Detect which cell encompasses the target text, then output its [x, y] center coordinate. 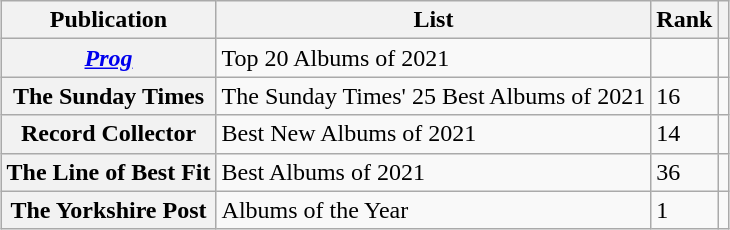
The Sunday Times [108, 96]
Record Collector [108, 134]
Best Albums of 2021 [434, 172]
Best New Albums of 2021 [434, 134]
The Yorkshire Post [108, 210]
1 [684, 210]
List [434, 20]
Rank [684, 20]
16 [684, 96]
The Sunday Times' 25 Best Albums of 2021 [434, 96]
Albums of the Year [434, 210]
Prog [108, 58]
14 [684, 134]
Top 20 Albums of 2021 [434, 58]
Publication [108, 20]
The Line of Best Fit [108, 172]
36 [684, 172]
